Capture the cell that displays the provided text and extract its [X, Y] central coordinate. 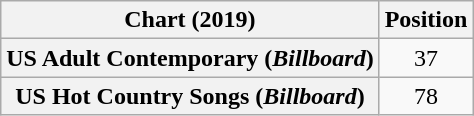
37 [426, 58]
78 [426, 96]
Chart (2019) [190, 20]
Position [426, 20]
US Hot Country Songs (Billboard) [190, 96]
US Adult Contemporary (Billboard) [190, 58]
